Search for the cell housing the specified text and yield its (x, y) center coordinate. 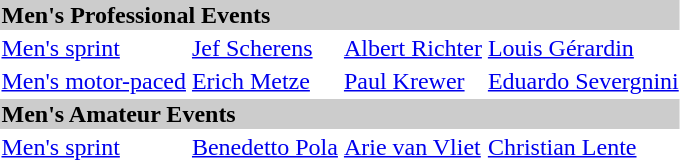
Louis Gérardin (583, 48)
Men's sprint (94, 48)
Men's Professional Events (340, 15)
Paul Krewer (412, 81)
Jef Scherens (264, 48)
Men's Amateur Events (340, 114)
Albert Richter (412, 48)
Eduardo Severgnini (583, 81)
Erich Metze (264, 81)
Men's motor-paced (94, 81)
